Find where the given text appears and provide that cell's center as [X, Y] coordinate. 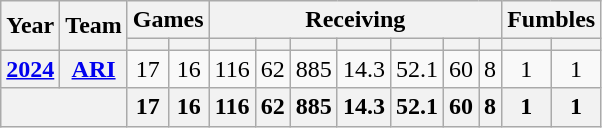
Year [30, 26]
Receiving [356, 20]
2024 [30, 69]
Games [168, 20]
Team [94, 26]
ARI [94, 69]
Fumbles [552, 20]
